Find where the given text appears and provide that cell's center as [x, y] coordinate. 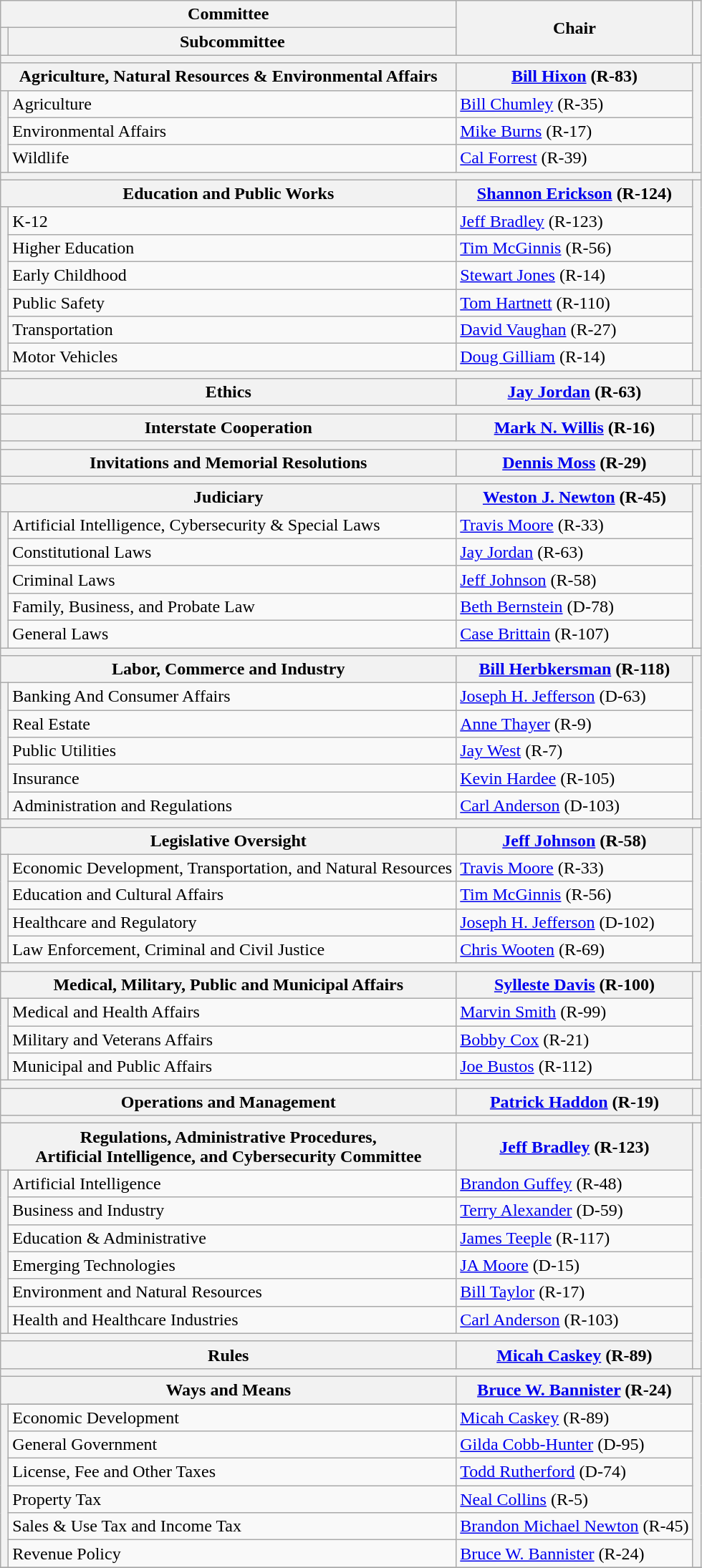
Joe Bustos (R-112) [574, 1067]
Mark N. Willis (R-16) [574, 427]
Brandon Michael Newton (R-45) [574, 1526]
Case Brittain (R-107) [574, 634]
Marvin Smith (R-99) [574, 1012]
Municipal and Public Affairs [232, 1067]
Transportation [232, 330]
Artificial Intelligence, Cybersecurity & Special Laws [232, 525]
Chris Wooten (R-69) [574, 949]
Education & Administrative [232, 1238]
Bill Chumley (R-35) [574, 104]
Terry Alexander (D-59) [574, 1211]
Constitutional Laws [232, 552]
Beth Bernstein (D-78) [574, 606]
Artificial Intelligence [232, 1184]
Rules [229, 1355]
JA Moore (D-15) [574, 1265]
Tom Hartnett (R-110) [574, 303]
Revenue Policy [232, 1554]
Jay West (R-7) [574, 751]
Anne Thayer (R-9) [574, 724]
Neal Collins (R-5) [574, 1499]
Judiciary [229, 498]
Todd Rutherford (D-74) [574, 1472]
Healthcare and Regulatory [232, 922]
Mike Burns (R-17) [574, 131]
James Teeple (R-117) [574, 1238]
Criminal Laws [232, 579]
Labor, Commerce and Industry [229, 669]
Economic Development, Transportation, and Natural Resources [232, 868]
Interstate Cooperation [229, 427]
License, Fee and Other Taxes [232, 1472]
Agriculture, Natural Resources & Environmental Affairs [229, 77]
Regulations, Administrative Procedures,Artificial Intelligence, and Cybersecurity Committee [229, 1147]
Operations and Management [229, 1102]
Law Enforcement, Criminal and Civil Justice [232, 949]
Joseph H. Jefferson (D-63) [574, 697]
Subcommittee [232, 42]
Carl Anderson (D-103) [574, 805]
Public Utilities [232, 751]
Chair [574, 28]
Sylleste Davis (R-100) [574, 984]
Weston J. Newton (R-45) [574, 498]
Education and Public Works [229, 193]
Property Tax [232, 1499]
Higher Education [232, 248]
Administration and Regulations [232, 805]
Emerging Technologies [232, 1265]
Environment and Natural Resources [232, 1292]
Stewart Jones (R-14) [574, 275]
Medical and Health Affairs [232, 1012]
Public Safety [232, 303]
Family, Business, and Probate Law [232, 606]
K-12 [232, 221]
Health and Healthcare Industries [232, 1320]
Economic Development [232, 1417]
Ways and Means [229, 1390]
David Vaughan (R-27) [574, 330]
Military and Veterans Affairs [232, 1039]
General Government [232, 1445]
Bobby Cox (R-21) [574, 1039]
Education and Cultural Affairs [232, 895]
Bill Taylor (R-17) [574, 1292]
Bill Herbkersman (R-118) [574, 669]
Kevin Hardee (R-105) [574, 778]
Motor Vehicles [232, 357]
Invitations and Memorial Resolutions [229, 463]
Medical, Military, Public and Municipal Affairs [229, 984]
Joseph H. Jefferson (D-102) [574, 922]
Wildlife [232, 158]
Insurance [232, 778]
Committee [229, 14]
Sales & Use Tax and Income Tax [232, 1526]
Dennis Moss (R-29) [574, 463]
Early Childhood [232, 275]
Business and Industry [232, 1211]
Legislative Oversight [229, 841]
Gilda Cobb-Hunter (D-95) [574, 1445]
Ethics [229, 392]
Cal Forrest (R-39) [574, 158]
Banking And Consumer Affairs [232, 697]
Doug Gilliam (R-14) [574, 357]
Real Estate [232, 724]
Bill Hixon (R-83) [574, 77]
Shannon Erickson (R-124) [574, 193]
Agriculture [232, 104]
Environmental Affairs [232, 131]
Carl Anderson (R-103) [574, 1320]
General Laws [232, 634]
Patrick Haddon (R-19) [574, 1102]
Brandon Guffey (R-48) [574, 1184]
